Provide the (x, y) coordinate of the cell's center where the given text is located.  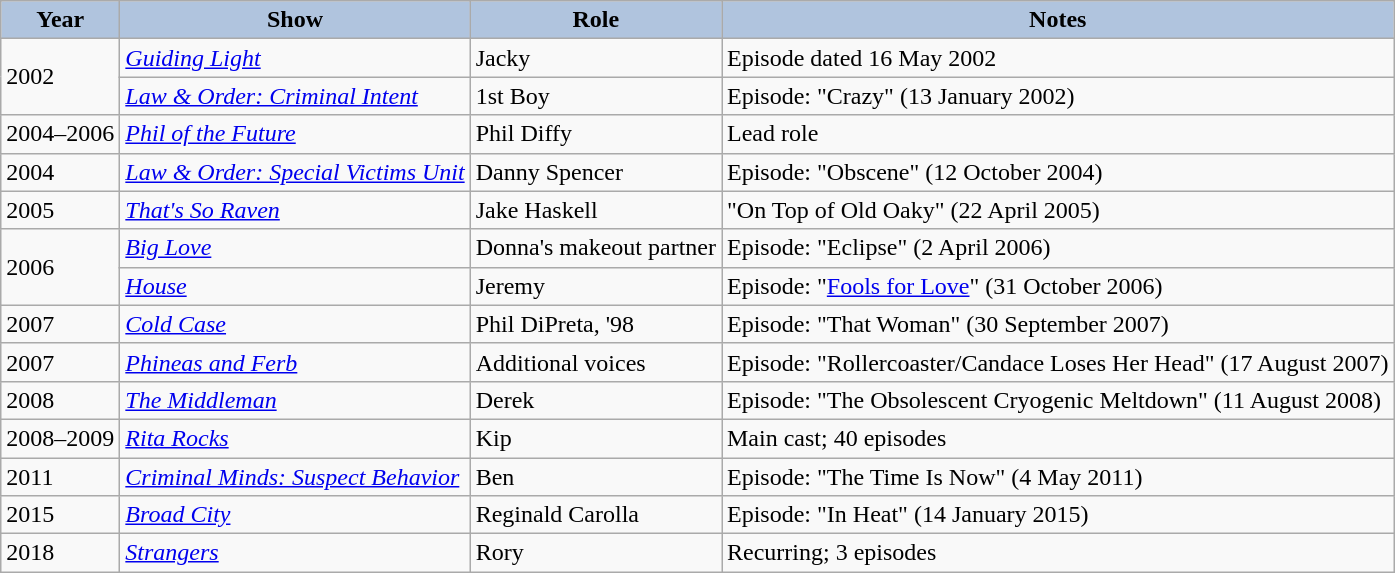
Derek (596, 400)
2006 (60, 267)
2004 (60, 172)
Episode: "Rollercoaster/Candace Loses Her Head" (17 August 2007) (1058, 362)
Strangers (295, 553)
Cold Case (295, 324)
Main cast; 40 episodes (1058, 438)
Broad City (295, 515)
Criminal Minds: Suspect Behavior (295, 477)
2004–2006 (60, 134)
Episode: "Eclipse" (2 April 2006) (1058, 248)
2015 (60, 515)
Law & Order: Special Victims Unit (295, 172)
2018 (60, 553)
Episode: "Fools for Love" (31 October 2006) (1058, 286)
Jake Haskell (596, 210)
House (295, 286)
Law & Order: Criminal Intent (295, 96)
Phil of the Future (295, 134)
Phil Diffy (596, 134)
Donna's makeout partner (596, 248)
Year (60, 20)
Big Love (295, 248)
Role (596, 20)
Jacky (596, 58)
Additional voices (596, 362)
Danny Spencer (596, 172)
Reginald Carolla (596, 515)
Jeremy (596, 286)
The Middleman (295, 400)
Kip (596, 438)
1st Boy (596, 96)
"On Top of Old Oaky" (22 April 2005) (1058, 210)
Episode: "The Obsolescent Cryogenic Meltdown" (11 August 2008) (1058, 400)
Episode: "The Time Is Now" (4 May 2011) (1058, 477)
Lead role (1058, 134)
2011 (60, 477)
Phil DiPreta, '98 (596, 324)
Episode: "Obscene" (12 October 2004) (1058, 172)
Rita Rocks (295, 438)
Rory (596, 553)
That's So Raven (295, 210)
Episode: "In Heat" (14 January 2015) (1058, 515)
2002 (60, 77)
2008 (60, 400)
2008–2009 (60, 438)
Ben (596, 477)
Episode: "Crazy" (13 January 2002) (1058, 96)
Phineas and Ferb (295, 362)
Guiding Light (295, 58)
Recurring; 3 episodes (1058, 553)
Show (295, 20)
Episode dated 16 May 2002 (1058, 58)
Episode: "That Woman" (30 September 2007) (1058, 324)
2005 (60, 210)
Notes (1058, 20)
